Capture the cell that displays the provided text and extract its (x, y) central coordinate. 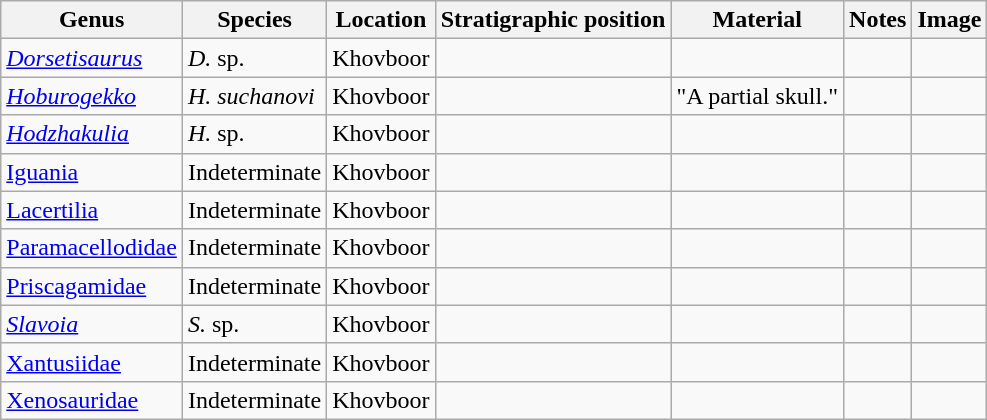
"A partial skull." (758, 96)
H. sp. (254, 134)
Hodzhakulia (92, 134)
Priscagamidae (92, 286)
Notes (878, 20)
Xantusiidae (92, 362)
S. sp. (254, 324)
Iguania (92, 172)
Dorsetisaurus (92, 58)
Location (381, 20)
Genus (92, 20)
Image (950, 20)
Material (758, 20)
Hoburogekko (92, 96)
Paramacellodidae (92, 248)
D. sp. (254, 58)
Slavoia (92, 324)
Xenosauridae (92, 400)
Lacertilia (92, 210)
Species (254, 20)
H. suchanovi (254, 96)
Stratigraphic position (553, 20)
